From the cell containing the given text, extract its center point as [X, Y] coordinate. 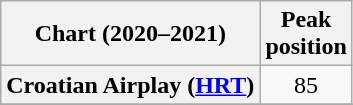
85 [306, 85]
Croatian Airplay (HRT) [130, 85]
Chart (2020–2021) [130, 34]
Peakposition [306, 34]
